From the cell containing the given text, extract its center point as (X, Y) coordinate. 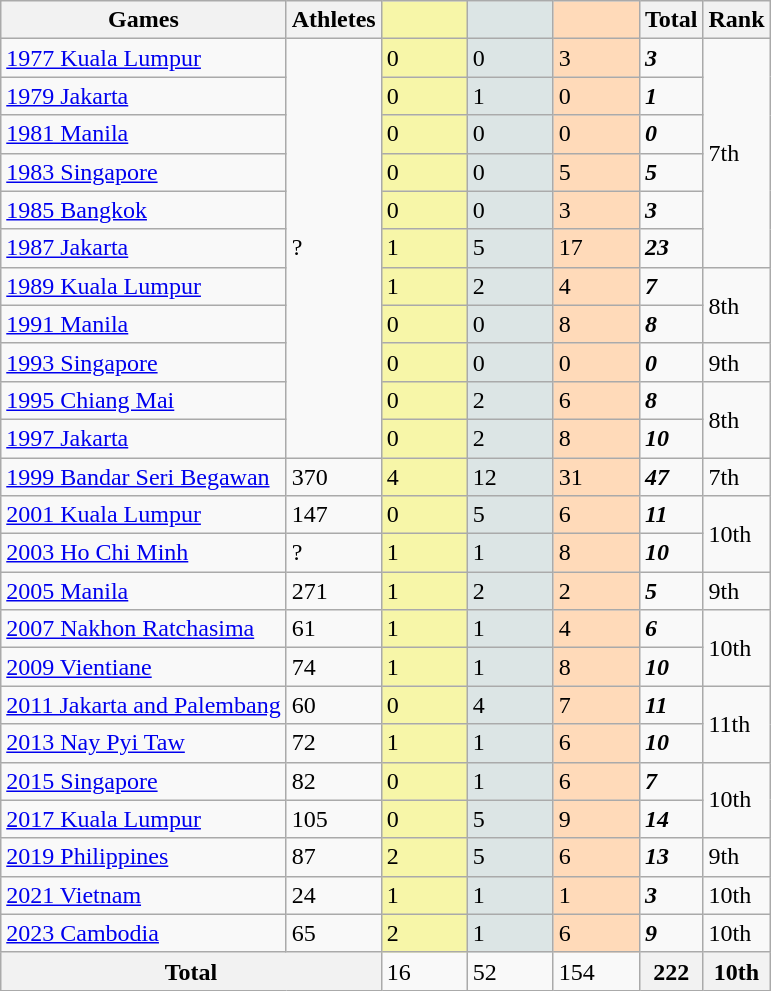
370 (334, 477)
24 (334, 895)
1981 Manila (144, 134)
Games (144, 20)
65 (334, 933)
1993 Singapore (144, 362)
2003 Ho Chi Minh (144, 553)
60 (334, 705)
Rank (736, 20)
1987 Jakarta (144, 248)
147 (334, 515)
154 (596, 971)
17 (596, 248)
2007 Nakhon Ratchasima (144, 629)
61 (334, 629)
2023 Cambodia (144, 933)
271 (334, 591)
14 (671, 819)
13 (671, 857)
105 (334, 819)
1977 Kuala Lumpur (144, 58)
1989 Kuala Lumpur (144, 286)
2015 Singapore (144, 781)
2005 Manila (144, 591)
47 (671, 477)
11th (736, 724)
87 (334, 857)
1983 Singapore (144, 172)
Athletes (334, 20)
23 (671, 248)
2001 Kuala Lumpur (144, 515)
2017 Kuala Lumpur (144, 819)
1999 Bandar Seri Begawan (144, 477)
31 (596, 477)
1995 Chiang Mai (144, 400)
2009 Vientiane (144, 667)
2011 Jakarta and Palembang (144, 705)
1991 Manila (144, 324)
74 (334, 667)
1979 Jakarta (144, 96)
12 (510, 477)
1985 Bangkok (144, 210)
1997 Jakarta (144, 438)
2019 Philippines (144, 857)
82 (334, 781)
16 (424, 971)
72 (334, 743)
52 (510, 971)
222 (671, 971)
2021 Vietnam (144, 895)
2013 Nay Pyi Taw (144, 743)
